For the text-containing cell, return its midpoint in [x, y] coordinate format. 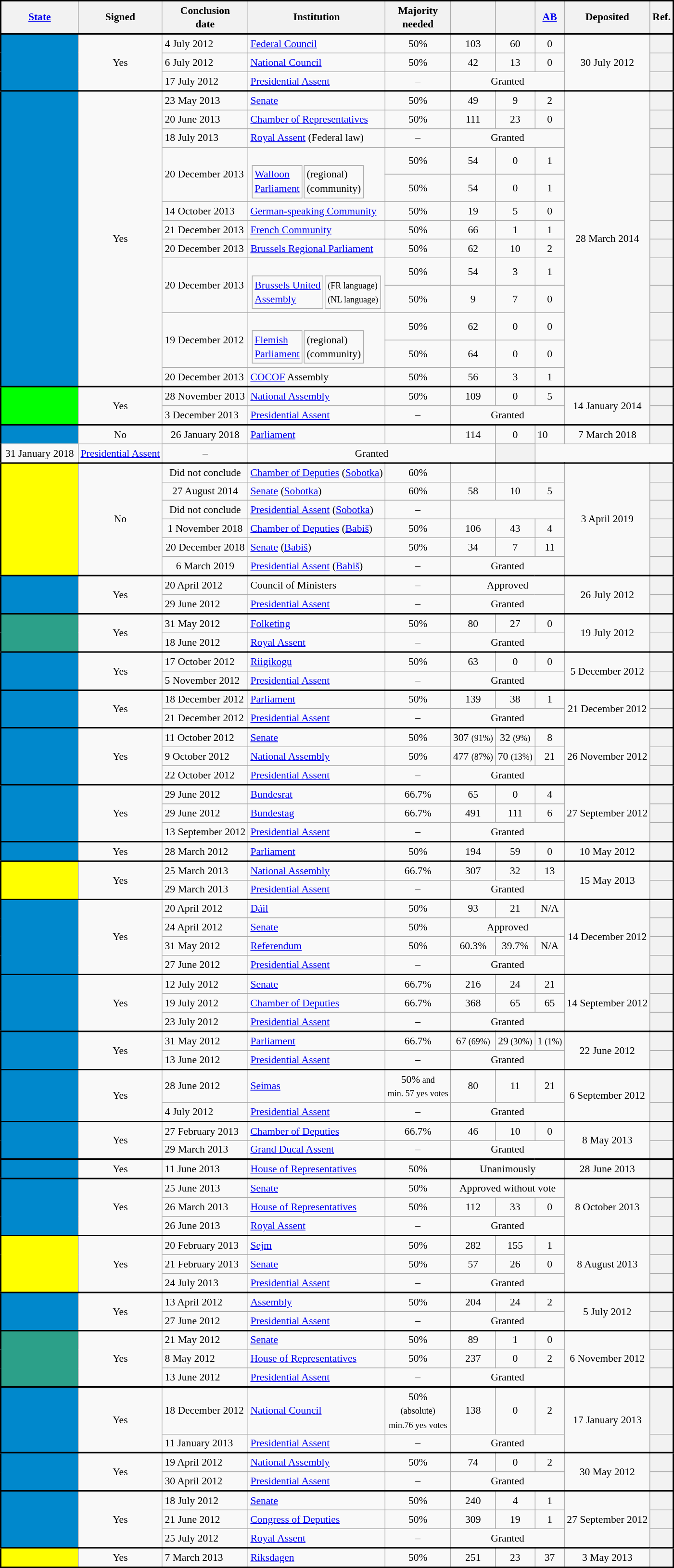
7 March 2013 [205, 1557]
21 February 2013 [205, 1265]
27 February 2013 [205, 1131]
93 [473, 909]
(FR language)(NL language) [353, 292]
89 [473, 1340]
10 May 2012 [607, 852]
30 April 2012 [205, 1482]
Signed [120, 17]
11 June 2013 [205, 1169]
Folketing [317, 624]
8 [549, 738]
Royal Assent (Federal law) [317, 138]
Council of Ministers [317, 586]
56 [473, 377]
Congress of Deputies [317, 1519]
FlemishParliament [277, 347]
3 December 2013 [205, 415]
Ref. [662, 17]
240 [473, 1501]
24 April 2012 [205, 928]
18 July 2012 [205, 1501]
282 [473, 1245]
26 [515, 1265]
42 [473, 63]
27 August 2014 [205, 491]
27 [515, 624]
Presidential Assent (Babiš) [317, 566]
26 March 2013 [205, 1208]
Sejm [317, 1245]
Riksdagen [317, 1557]
28 November 2013 [205, 396]
109 [473, 396]
64 [473, 354]
20 June 2013 [205, 119]
23 May 2013 [205, 100]
24 July 2013 [205, 1283]
8 August 2013 [607, 1264]
66 [473, 230]
6 March 2019 [205, 566]
Presidential Assent (Sobotka) [317, 510]
106 [473, 529]
23 July 2012 [205, 1022]
7 March 2018 [607, 435]
50%(absolute)min.76 yes votes [418, 1411]
25 June 2013 [205, 1189]
26 July 2012 [607, 595]
26 June 2013 [205, 1226]
Institution [317, 17]
155 [515, 1245]
Federal Council [317, 44]
29 (30%) [515, 1041]
Approved without vote [508, 1189]
59 [515, 852]
139 [473, 700]
Dáil [317, 909]
Seimas [317, 1086]
8 May 2013 [607, 1141]
204 [473, 1302]
477 (87%) [473, 757]
Senate (Babiš) [317, 547]
Brussels UnitedAssembly (FR language)(NL language) [317, 286]
20 December 2018 [205, 547]
37 [549, 1557]
6 [549, 814]
43 [515, 529]
15 May 2013 [607, 880]
34 [473, 547]
8 May 2012 [205, 1359]
21 June 2012 [205, 1519]
Referendum [317, 946]
11 January 2013 [205, 1443]
194 [473, 852]
11 October 2012 [205, 738]
3 April 2019 [607, 519]
112 [473, 1208]
63 [473, 662]
33 [515, 1208]
Senate (Sobotka) [317, 491]
32 [515, 871]
COCOF Assembly [317, 377]
6 September 2012 [607, 1095]
3 May 2013 [607, 1557]
17 January 2013 [607, 1420]
17 October 2012 [205, 662]
Bundesrat [317, 794]
WalloonParliament [277, 182]
28 March 2014 [607, 238]
14 October 2013 [205, 212]
5 November 2012 [205, 681]
14 September 2012 [607, 1003]
13 April 2012 [205, 1302]
25 July 2012 [205, 1539]
307 [473, 871]
50% andmin. 57 yes votes [418, 1086]
49 [473, 100]
60.3% [473, 946]
103 [473, 44]
309 [473, 1519]
Chamber of Deputies (Sobotka) [317, 473]
216 [473, 984]
FlemishParliament (regional)(community) [317, 340]
1 (1%) [549, 1041]
22 October 2012 [205, 776]
AB [549, 17]
Bundestag [317, 814]
368 [473, 1003]
114 [473, 435]
28 June 2012 [205, 1086]
Unanimously [508, 1169]
39.7% [515, 946]
8 October 2013 [607, 1207]
Assembly [317, 1302]
237 [473, 1359]
14 January 2014 [607, 406]
18 June 2012 [205, 642]
67 (69%) [473, 1041]
58 [473, 491]
Chamber of Representatives [317, 119]
6 November 2012 [607, 1359]
1 November 2018 [205, 529]
30 May 2012 [607, 1472]
25 March 2013 [205, 871]
19 April 2012 [205, 1463]
491 [473, 814]
138 [473, 1411]
5 July 2012 [607, 1312]
26 January 2018 [205, 435]
74 [473, 1463]
14 December 2012 [607, 937]
31 January 2018 [39, 453]
Grand Ducal Assent [317, 1150]
32 (9%) [515, 738]
22 June 2012 [607, 1050]
Majority needed [418, 17]
Brussels Regional Parliament [317, 249]
251 [473, 1557]
21 May 2012 [205, 1340]
60 [515, 44]
19 December 2012 [205, 340]
20 February 2013 [205, 1245]
Riigikogu [317, 662]
30 July 2012 [607, 63]
State [39, 17]
38 [515, 700]
46 [473, 1131]
6 July 2012 [205, 63]
70 (13%) [515, 757]
Brussels UnitedAssembly [288, 292]
5 December 2012 [607, 671]
21 December 2013 [205, 230]
18 July 2013 [205, 138]
17 July 2012 [205, 81]
57 [473, 1265]
Conclusion date [205, 17]
12 July 2012 [205, 984]
WalloonParliament (regional)(community) [317, 175]
German-speaking Community [317, 212]
Deposited [607, 17]
13 September 2012 [205, 832]
307 (91%) [473, 738]
French Community [317, 230]
28 March 2012 [205, 852]
9 October 2012 [205, 757]
26 November 2012 [607, 756]
28 June 2013 [607, 1169]
Chamber of Deputies (Babiš) [317, 529]
